Return [x, y] of the center of cell containing provided text 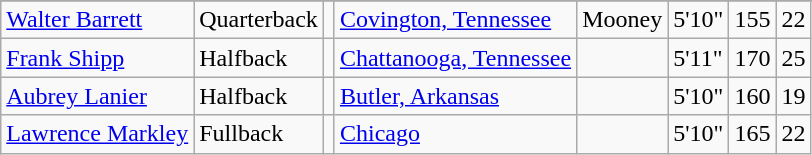
Lawrence Markley [98, 134]
Fullback [259, 134]
160 [752, 96]
165 [752, 134]
19 [794, 96]
Chattanooga, Tennessee [455, 58]
25 [794, 58]
155 [752, 20]
Covington, Tennessee [455, 20]
Walter Barrett [98, 20]
Aubrey Lanier [98, 96]
5'11" [698, 58]
Frank Shipp [98, 58]
Mooney [622, 20]
170 [752, 58]
Butler, Arkansas [455, 96]
Quarterback [259, 20]
Chicago [455, 134]
